Output the (x, y) coordinate of the center of the cell containing the given text.  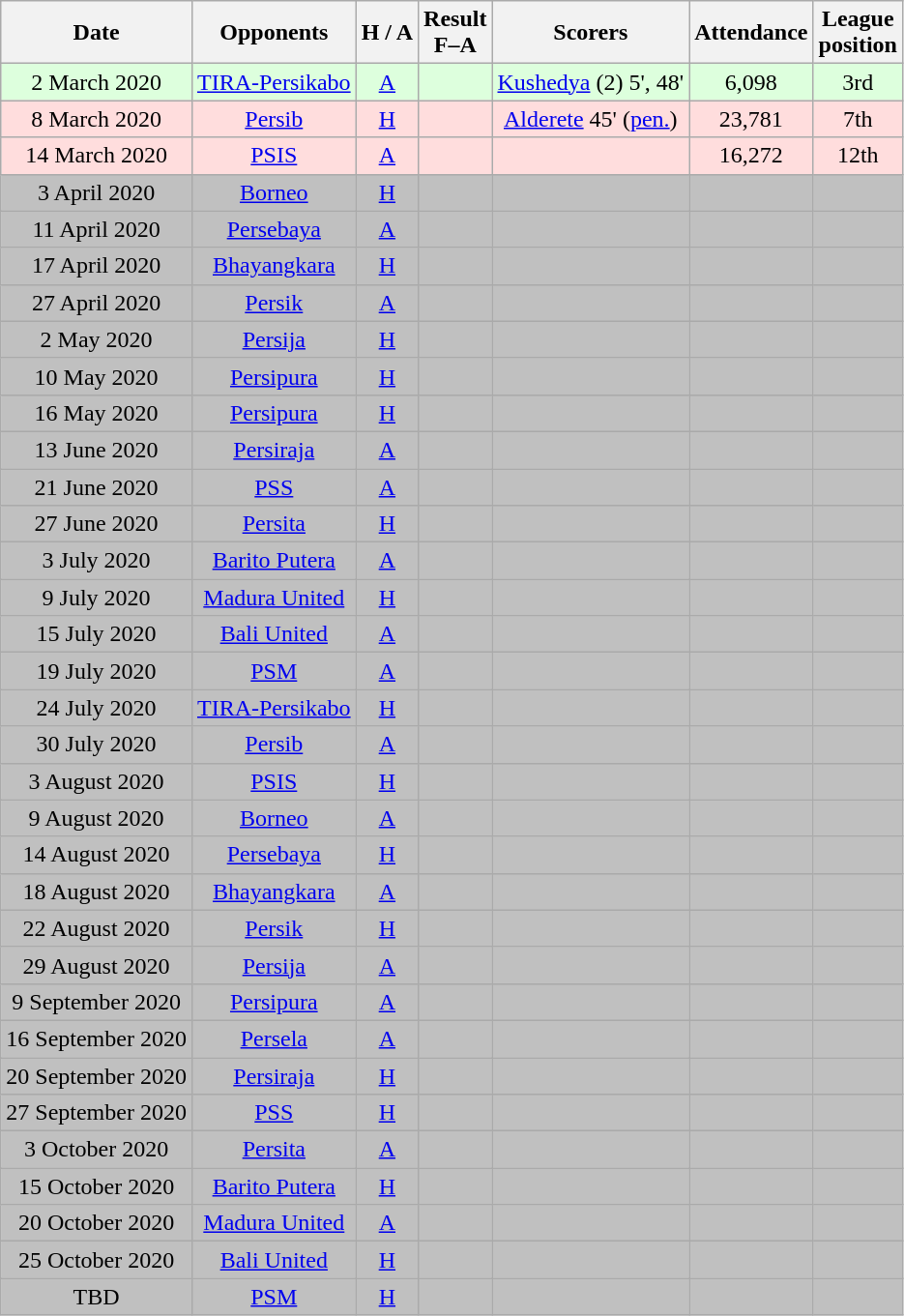
Date (97, 33)
22 August 2020 (97, 928)
15 July 2020 (97, 634)
3 April 2020 (97, 192)
7th (858, 119)
17 April 2020 (97, 266)
Leagueposition (858, 33)
3 August 2020 (97, 781)
3 October 2020 (97, 1150)
3 July 2020 (97, 561)
27 September 2020 (97, 1113)
18 August 2020 (97, 892)
Scorers (591, 33)
TBD (97, 1297)
Opponents (274, 33)
29 August 2020 (97, 965)
11 April 2020 (97, 229)
9 July 2020 (97, 598)
25 October 2020 (97, 1260)
20 September 2020 (97, 1076)
3rd (858, 82)
Persela (274, 1038)
16,272 (751, 156)
9 August 2020 (97, 818)
24 July 2020 (97, 708)
H / A (387, 33)
12th (858, 156)
16 September 2020 (97, 1038)
Attendance (751, 33)
16 May 2020 (97, 413)
Kushedya (2) 5', 48' (591, 82)
14 March 2020 (97, 156)
10 May 2020 (97, 376)
2 May 2020 (97, 339)
ResultF–A (455, 33)
2 March 2020 (97, 82)
9 September 2020 (97, 1002)
21 June 2020 (97, 486)
15 October 2020 (97, 1186)
27 April 2020 (97, 303)
23,781 (751, 119)
6,098 (751, 82)
Alderete 45' (pen.) (591, 119)
20 October 2020 (97, 1223)
8 March 2020 (97, 119)
19 July 2020 (97, 671)
30 July 2020 (97, 745)
14 August 2020 (97, 855)
13 June 2020 (97, 450)
27 June 2020 (97, 524)
